Provide the (x, y) coordinate of the cell's center where the given text is located.  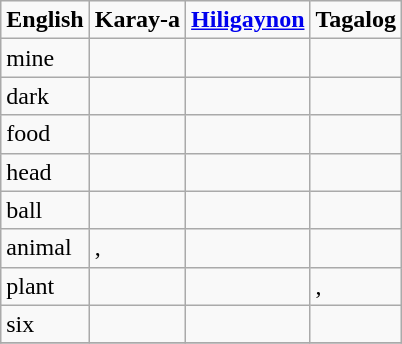
English (45, 20)
food (45, 134)
Karay-a (137, 20)
Tagalog (356, 20)
six (45, 324)
Hiligaynon (248, 20)
animal (45, 248)
ball (45, 210)
plant (45, 286)
dark (45, 96)
head (45, 172)
mine (45, 58)
